Return the [X, Y] coordinate for the center point of the cell that contains the specified text.  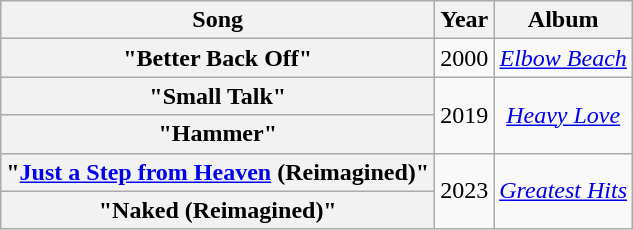
Song [218, 20]
"Small Talk" [218, 96]
"Hammer" [218, 134]
2000 [464, 58]
2019 [464, 115]
"Just a Step from Heaven (Reimagined)" [218, 172]
Year [464, 20]
"Naked (Reimagined)" [218, 210]
Elbow Beach [564, 58]
"Better Back Off" [218, 58]
Album [564, 20]
2023 [464, 191]
Heavy Love [564, 115]
Greatest Hits [564, 191]
